Scan for the cell matching the given text and deliver its (X, Y) coordinate at center. 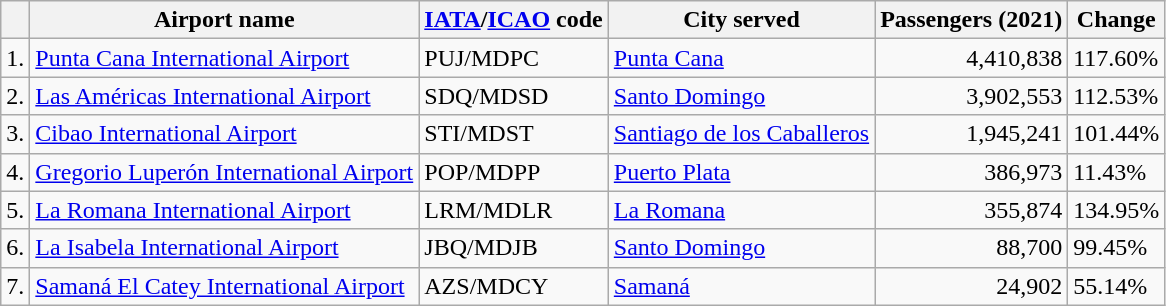
La Romana International Airport (224, 210)
SDQ/MDSD (514, 96)
112.53% (1116, 96)
AZS/MDCY (514, 286)
JBQ/MDJB (514, 248)
Samaná El Catey International Airport (224, 286)
101.44% (1116, 134)
3,902,553 (972, 96)
PUJ/MDPC (514, 58)
Punta Cana International Airport (224, 58)
7. (16, 286)
STI/MDST (514, 134)
Cibao International Airport (224, 134)
4,410,838 (972, 58)
99.45% (1116, 248)
1. (16, 58)
55.14% (1116, 286)
Change (1116, 20)
Santiago de los Caballeros (741, 134)
LRM/MDLR (514, 210)
Gregorio Luperón International Airport (224, 172)
4. (16, 172)
3. (16, 134)
5. (16, 210)
11.43% (1116, 172)
IATA/ICAO code (514, 20)
POP/MDPP (514, 172)
Puerto Plata (741, 172)
355,874 (972, 210)
Punta Cana (741, 58)
134.95% (1116, 210)
La Isabela International Airport (224, 248)
1,945,241 (972, 134)
Passengers (2021) (972, 20)
La Romana (741, 210)
386,973 (972, 172)
Samaná (741, 286)
24,902 (972, 286)
117.60% (1116, 58)
Airport name (224, 20)
City served (741, 20)
6. (16, 248)
Las Américas International Airport (224, 96)
88,700 (972, 248)
2. (16, 96)
